Output the (X, Y) coordinate of the center of the cell containing the given text.  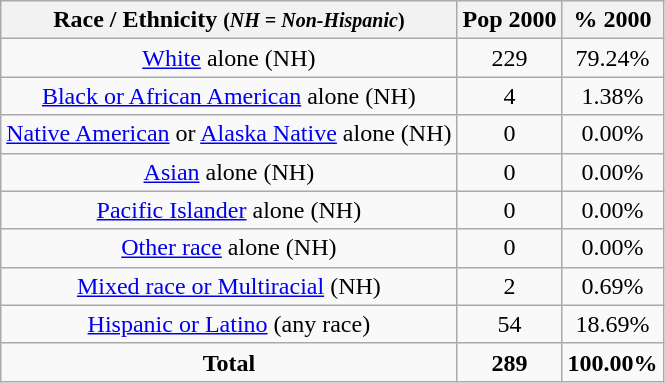
289 (510, 362)
79.24% (612, 58)
Other race alone (NH) (229, 248)
Pop 2000 (510, 20)
2 (510, 286)
1.38% (612, 96)
100.00% (612, 362)
Asian alone (NH) (229, 172)
Mixed race or Multiracial (NH) (229, 286)
Total (229, 362)
Race / Ethnicity (NH = Non-Hispanic) (229, 20)
54 (510, 324)
0.69% (612, 286)
Native American or Alaska Native alone (NH) (229, 134)
Pacific Islander alone (NH) (229, 210)
229 (510, 58)
4 (510, 96)
Black or African American alone (NH) (229, 96)
Hispanic or Latino (any race) (229, 324)
18.69% (612, 324)
White alone (NH) (229, 58)
% 2000 (612, 20)
